Scan for the cell matching the given text and deliver its (x, y) coordinate at center. 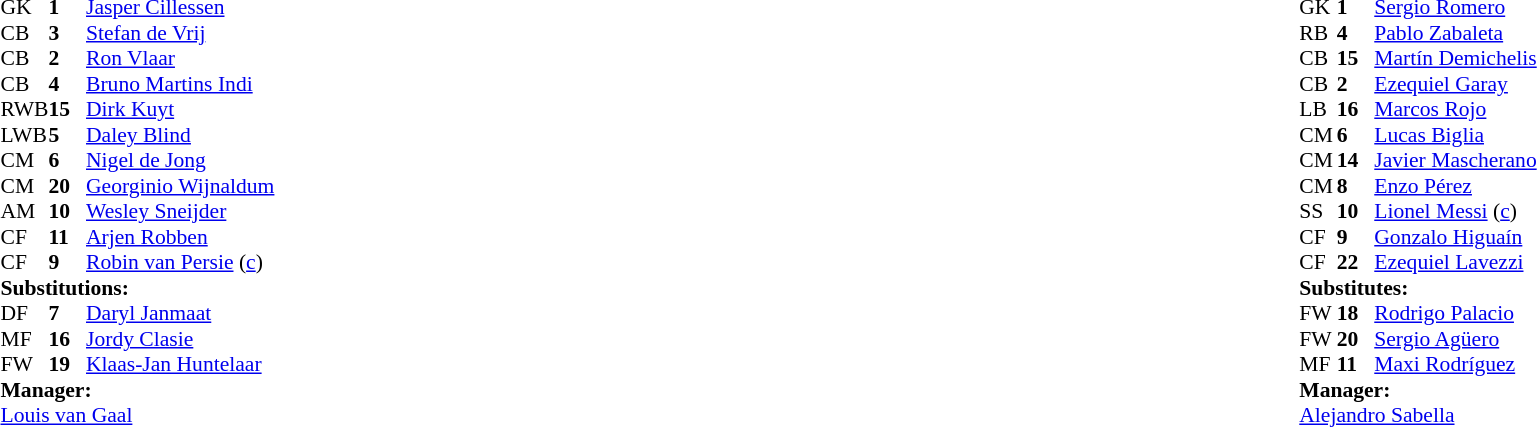
Marcos Rojo (1455, 109)
7 (67, 313)
Nigel de Jong (180, 161)
Pablo Zabaleta (1455, 33)
Dirk Kuyt (180, 109)
AM (24, 211)
19 (67, 365)
Georginio Wijnaldum (180, 186)
Wesley Sneijder (180, 211)
SS (1318, 211)
LB (1318, 109)
RWB (24, 109)
Gonzalo Higuaín (1455, 237)
Lionel Messi (c) (1455, 211)
Lucas Biglia (1455, 135)
Substitutions: (137, 288)
Stefan de Vrij (180, 33)
Ron Vlaar (180, 59)
3 (67, 33)
Maxi Rodríguez (1455, 365)
Bruno Martins Indi (180, 84)
Javier Mascherano (1455, 161)
Arjen Robben (180, 237)
Substitutes: (1418, 288)
Klaas-Jan Huntelaar (180, 365)
RB (1318, 33)
14 (1356, 161)
LWB (24, 135)
Daley Blind (180, 135)
Jordy Clasie (180, 339)
Rodrigo Palacio (1455, 313)
Daryl Janmaat (180, 313)
22 (1356, 263)
Ezequiel Garay (1455, 84)
DF (24, 313)
Ezequiel Lavezzi (1455, 263)
18 (1356, 313)
Martín Demichelis (1455, 59)
Robin van Persie (c) (180, 263)
Enzo Pérez (1455, 186)
8 (1356, 186)
Sergio Agüero (1455, 339)
5 (67, 135)
